Search for the cell housing the specified text and yield its (x, y) center coordinate. 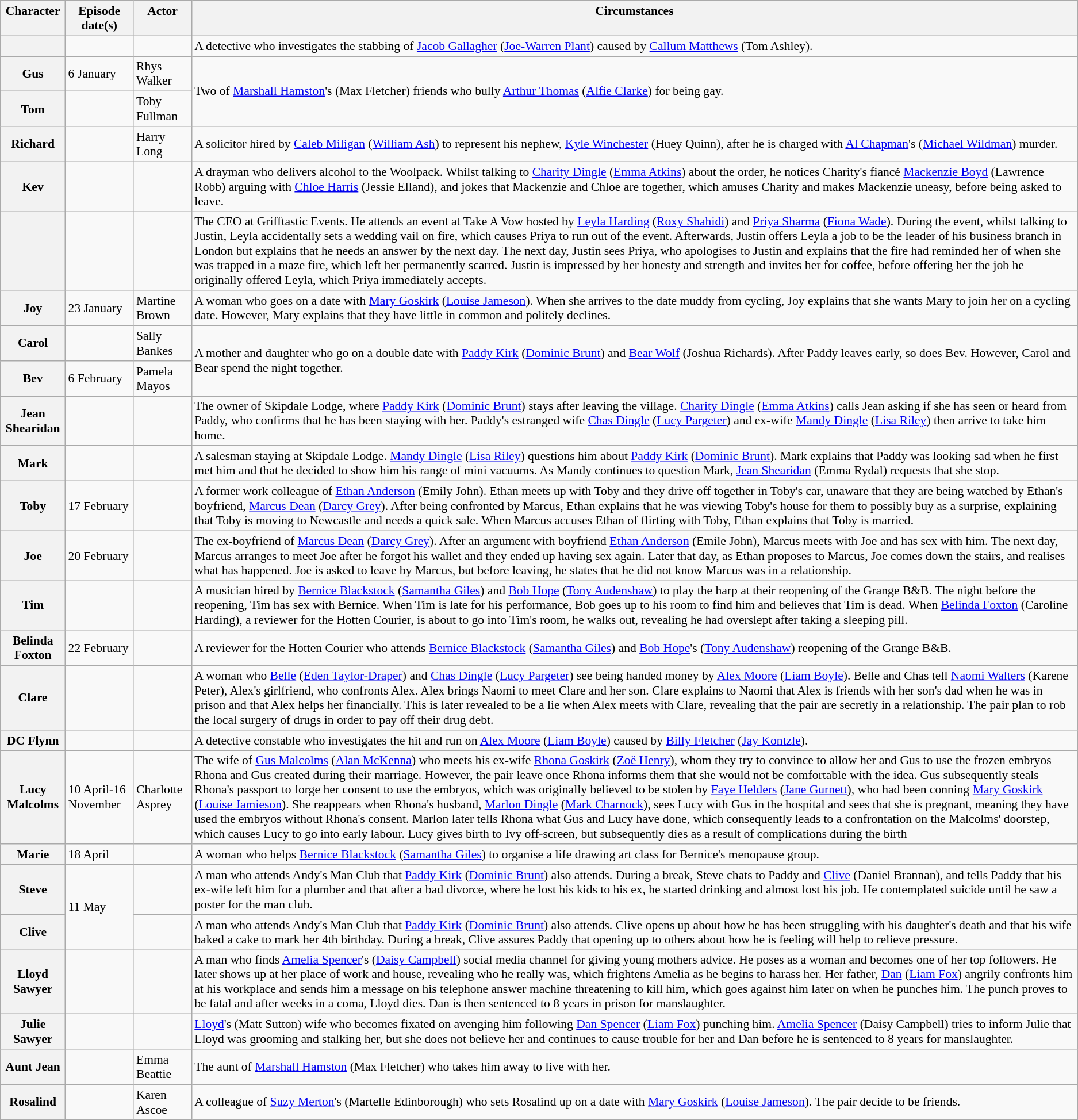
6 February (99, 378)
6 January (99, 74)
A reviewer for the Hotten Courier who attends Bernice Blackstock (Samantha Giles) and Bob Hope's (Tony Audenshaw) reopening of the Grange B&B. (634, 649)
Lloyd Sawyer (33, 982)
Tim (33, 606)
Rhys Walker (162, 74)
17 February (99, 506)
Tom (33, 109)
Toby (33, 506)
Character (33, 18)
Julie Sawyer (33, 1031)
Aunt Jean (33, 1067)
Joe (33, 555)
23 January (99, 308)
Carol (33, 344)
Bev (33, 378)
Karen Ascoe (162, 1102)
DC Flynn (33, 741)
Charlotte Asprey (162, 797)
22 February (99, 649)
Harry Long (162, 144)
Actor (162, 18)
A colleague of Suzy Merton's (Martelle Edinborough) who sets Rosalind up on a date with Mary Goskirk (Louise Jameson). The pair decide to be friends. (634, 1102)
Clare (33, 698)
18 April (99, 855)
Gus (33, 74)
Marie (33, 855)
10 April-16 November (99, 797)
Lucy Malcolms (33, 797)
A detective who investigates the stabbing of Jacob Gallagher (Joe-Warren Plant) caused by Callum Matthews (Tom Ashley). (634, 46)
Rosalind (33, 1102)
A detective constable who investigates the hit and run on Alex Moore (Liam Boyle) caused by Billy Fletcher (Jay Kontzle). (634, 741)
Toby Fullman (162, 109)
Richard (33, 144)
Mark (33, 463)
Pamela Mayos (162, 378)
Two of Marshall Hamston's (Max Fletcher) friends who bully Arthur Thomas (Alfie Clarke) for being gay. (634, 91)
Belinda Foxton (33, 649)
Steve (33, 890)
Circumstances (634, 18)
Sally Bankes (162, 344)
The aunt of Marshall Hamston (Max Fletcher) who takes him away to live with her. (634, 1067)
Emma Beattie (162, 1067)
A woman who helps Bernice Blackstock (Samantha Giles) to organise a life drawing art class for Bernice's menopause group. (634, 855)
11 May (99, 907)
20 February (99, 555)
Joy (33, 308)
Clive (33, 933)
Kev (33, 186)
Martine Brown (162, 308)
Jean Shearidan (33, 421)
Episode date(s) (99, 18)
